For the text-containing cell, return its midpoint in (X, Y) coordinate format. 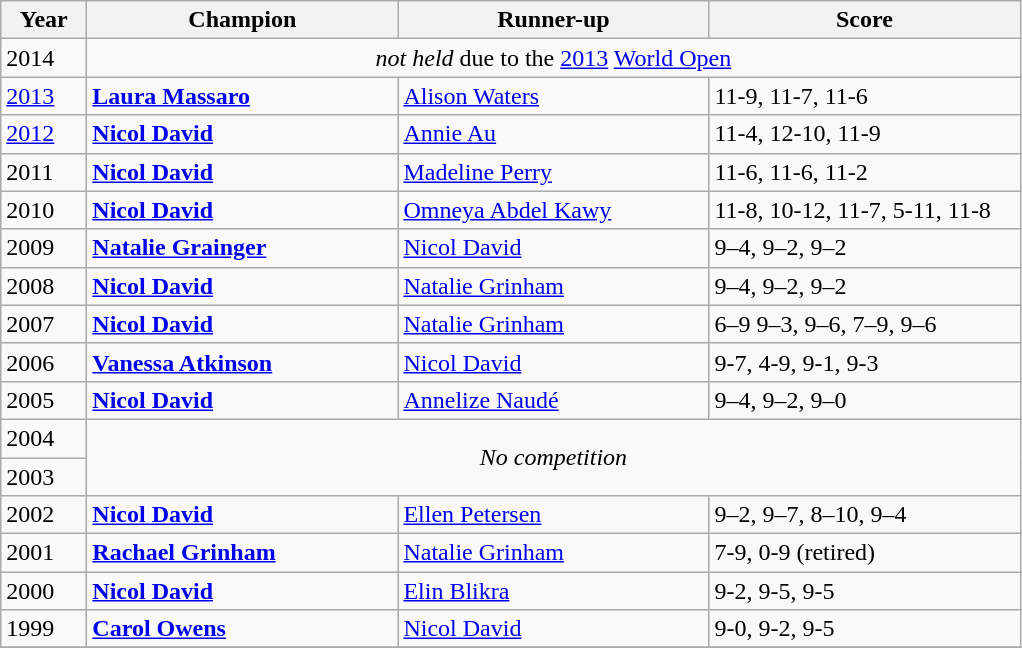
Natalie Grainger (242, 248)
Annelize Naudé (554, 400)
Elin Blikra (554, 591)
Annie Au (554, 134)
Year (44, 20)
Laura Massaro (242, 96)
Runner-up (554, 20)
Rachael Grinham (242, 553)
11-4, 12-10, 11-9 (864, 134)
2012 (44, 134)
Omneya Abdel Kawy (554, 210)
2008 (44, 286)
2014 (44, 58)
2010 (44, 210)
7-9, 0-9 (retired) (864, 553)
2004 (44, 438)
Vanessa Atkinson (242, 362)
11-6, 11-6, 11-2 (864, 172)
2001 (44, 553)
9–4, 9–2, 9–0 (864, 400)
2007 (44, 324)
6–9 9–3, 9–6, 7–9, 9–6 (864, 324)
9-7, 4-9, 9-1, 9-3 (864, 362)
9-0, 9-2, 9-5 (864, 629)
1999 (44, 629)
Carol Owens (242, 629)
2006 (44, 362)
Champion (242, 20)
2000 (44, 591)
not held due to the 2013 World Open (554, 58)
2005 (44, 400)
Alison Waters (554, 96)
9–2, 9–7, 8–10, 9–4 (864, 515)
11-8, 10-12, 11-7, 5-11, 11-8 (864, 210)
2003 (44, 477)
Ellen Petersen (554, 515)
9-2, 9-5, 9-5 (864, 591)
2013 (44, 96)
2011 (44, 172)
11-9, 11-7, 11-6 (864, 96)
Madeline Perry (554, 172)
2002 (44, 515)
No competition (554, 457)
Score (864, 20)
2009 (44, 248)
